Determine the (x, y) coordinate at the center of the cell enclosing the given text.  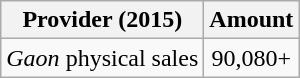
Gaon physical sales (102, 58)
Amount (252, 20)
90,080+ (252, 58)
Provider (2015) (102, 20)
